Determine the [X, Y] coordinate at the center of the cell enclosing the given text.  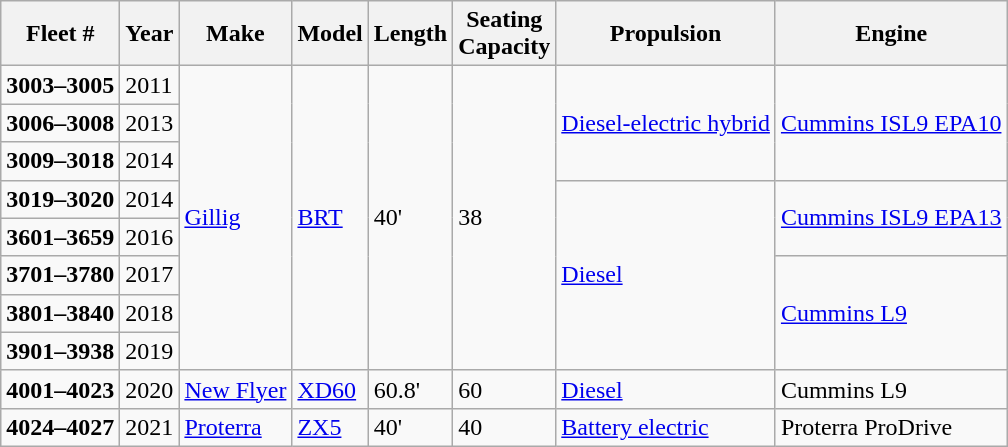
2011 [150, 85]
Engine [891, 34]
2017 [150, 275]
40 [504, 427]
2020 [150, 389]
BRT [330, 218]
3009–3018 [60, 161]
ZX5 [330, 427]
Cummins ISL9 EPA13 [891, 218]
New Flyer [236, 389]
2019 [150, 351]
3019–3020 [60, 199]
2018 [150, 313]
3003–3005 [60, 85]
Battery electric [666, 427]
Fleet # [60, 34]
3006–3008 [60, 123]
60.8' [410, 389]
Make [236, 34]
Propulsion [666, 34]
XD60 [330, 389]
3801–3840 [60, 313]
SeatingCapacity [504, 34]
Diesel-electric hybrid [666, 123]
4024–4027 [60, 427]
3601–3659 [60, 237]
2013 [150, 123]
Length [410, 34]
3701–3780 [60, 275]
2021 [150, 427]
2016 [150, 237]
Model [330, 34]
Cummins ISL9 EPA10 [891, 123]
Gillig [236, 218]
38 [504, 218]
Year [150, 34]
60 [504, 389]
3901–3938 [60, 351]
4001–4023 [60, 389]
Proterra ProDrive [891, 427]
Proterra [236, 427]
